Return (x, y) of the center of cell containing provided text 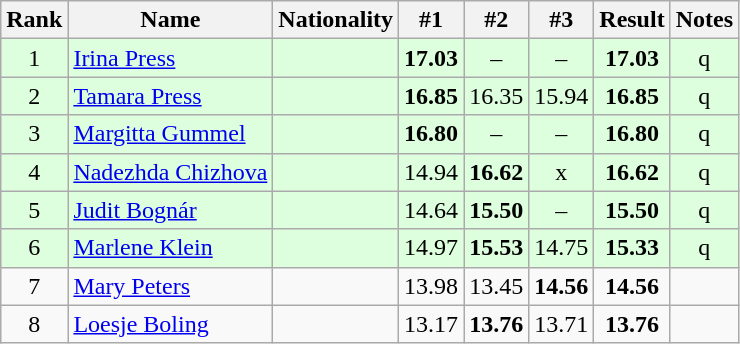
Judit Bognár (170, 210)
6 (34, 248)
Notes (704, 20)
14.64 (432, 210)
13.17 (432, 324)
15.94 (562, 96)
Mary Peters (170, 286)
13.98 (432, 286)
2 (34, 96)
13.71 (562, 324)
Rank (34, 20)
x (562, 172)
1 (34, 58)
Marlene Klein (170, 248)
16.35 (496, 96)
Tamara Press (170, 96)
#3 (562, 20)
8 (34, 324)
14.94 (432, 172)
Name (170, 20)
15.53 (496, 248)
Nadezhda Chizhova (170, 172)
4 (34, 172)
Loesje Boling (170, 324)
#1 (432, 20)
#2 (496, 20)
13.45 (496, 286)
5 (34, 210)
Nationality (336, 20)
Irina Press (170, 58)
Result (632, 20)
14.97 (432, 248)
15.33 (632, 248)
3 (34, 134)
7 (34, 286)
Margitta Gummel (170, 134)
14.75 (562, 248)
